Capture the cell that displays the provided text and extract its (x, y) central coordinate. 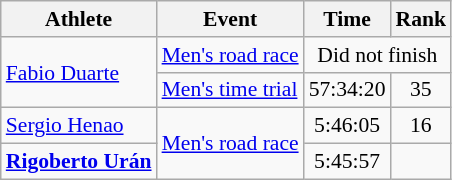
Sergio Henao (79, 126)
Did not finish (378, 55)
Time (348, 19)
Rank (422, 19)
Rigoberto Urán (79, 162)
16 (422, 126)
Athlete (79, 19)
35 (422, 90)
Fabio Duarte (79, 72)
5:45:57 (348, 162)
Men's time trial (230, 90)
Event (230, 19)
5:46:05 (348, 126)
57:34:20 (348, 90)
